Identify which cell holds the provided text, then report its (x, y) central coordinate. 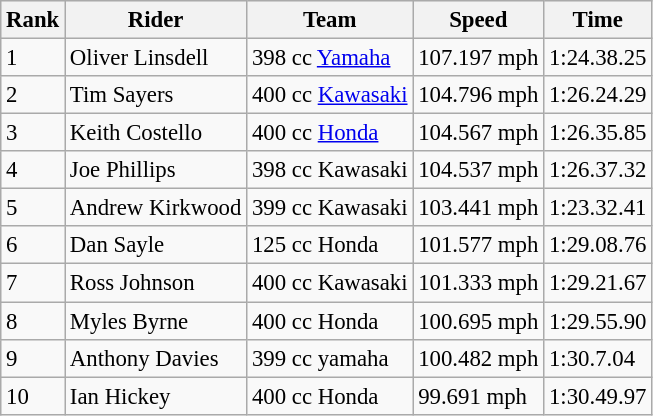
101.333 mph (478, 283)
Team (330, 20)
1 (33, 58)
1:26.37.32 (598, 170)
1:26.35.85 (598, 133)
5 (33, 208)
Dan Sayle (156, 245)
1:30.49.97 (598, 396)
10 (33, 396)
Joe Phillips (156, 170)
1:29.21.67 (598, 283)
Ian Hickey (156, 396)
Keith Costello (156, 133)
104.567 mph (478, 133)
Speed (478, 20)
3 (33, 133)
100.482 mph (478, 358)
99.691 mph (478, 396)
Myles Byrne (156, 321)
Andrew Kirkwood (156, 208)
101.577 mph (478, 245)
100.695 mph (478, 321)
9 (33, 358)
398 cc Yamaha (330, 58)
104.537 mph (478, 170)
Tim Sayers (156, 95)
104.796 mph (478, 95)
103.441 mph (478, 208)
7 (33, 283)
1:23.32.41 (598, 208)
125 cc Honda (330, 245)
1:29.55.90 (598, 321)
8 (33, 321)
399 cc yamaha (330, 358)
Rank (33, 20)
399 cc Kawasaki (330, 208)
4 (33, 170)
107.197 mph (478, 58)
398 cc Kawasaki (330, 170)
Time (598, 20)
6 (33, 245)
1:30.7.04 (598, 358)
1:29.08.76 (598, 245)
Oliver Linsdell (156, 58)
1:26.24.29 (598, 95)
1:24.38.25 (598, 58)
2 (33, 95)
Rider (156, 20)
Anthony Davies (156, 358)
Ross Johnson (156, 283)
